Return [x, y] of the center of cell containing provided text 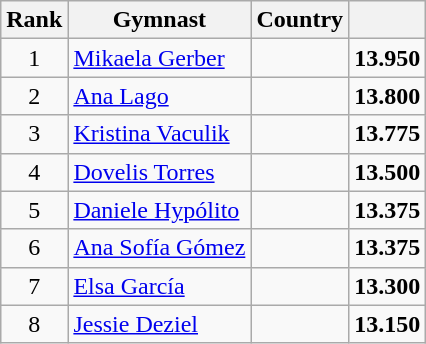
Mikaela Gerber [160, 58]
8 [34, 324]
Dovelis Torres [160, 172]
7 [34, 286]
1 [34, 58]
Elsa García [160, 286]
13.800 [388, 96]
3 [34, 134]
4 [34, 172]
5 [34, 210]
13.300 [388, 286]
Jessie Deziel [160, 324]
Daniele Hypólito [160, 210]
2 [34, 96]
13.775 [388, 134]
Gymnast [160, 20]
Kristina Vaculik [160, 134]
Ana Sofía Gómez [160, 248]
13.500 [388, 172]
13.150 [388, 324]
Ana Lago [160, 96]
Rank [34, 20]
Country [300, 20]
6 [34, 248]
13.950 [388, 58]
